Search for the cell housing the specified text and yield its (X, Y) center coordinate. 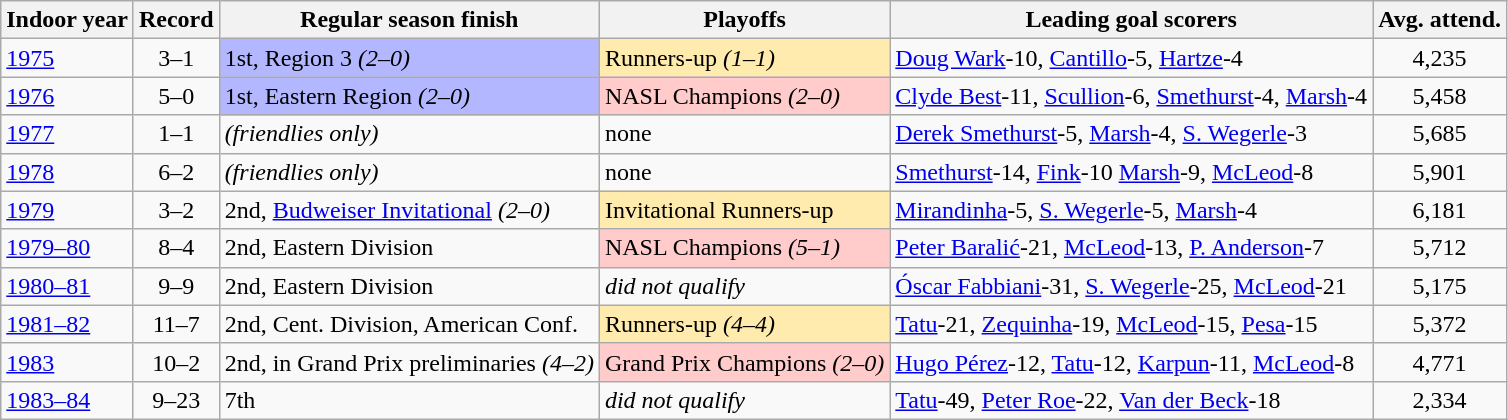
1st, Eastern Region (2–0) (409, 96)
5,901 (1440, 172)
Óscar Fabbiani-31, S. Wegerle-25, McLeod-21 (1132, 286)
5,372 (1440, 324)
5,175 (1440, 286)
1–1 (176, 134)
3–2 (176, 210)
1981–82 (68, 324)
5,712 (1440, 248)
1979–80 (68, 248)
1st, Region 3 (2–0) (409, 58)
NASL Champions (2–0) (744, 96)
8–4 (176, 248)
Regular season finish (409, 20)
6,181 (1440, 210)
7th (409, 400)
1983 (68, 362)
NASL Champions (5–1) (744, 248)
1983–84 (68, 400)
Clyde Best-11, Scullion-6, Smethurst-4, Marsh-4 (1132, 96)
9–23 (176, 400)
Doug Wark-10, Cantillo-5, Hartze-4 (1132, 58)
Leading goal scorers (1132, 20)
1976 (68, 96)
Runners-up (1–1) (744, 58)
1980–81 (68, 286)
5,685 (1440, 134)
Peter Baralić-21, McLeod-13, P. Anderson-7 (1132, 248)
Tatu-21, Zequinha-19, McLeod-15, Pesa-15 (1132, 324)
Avg. attend. (1440, 20)
Tatu-49, Peter Roe-22, Van der Beck-18 (1132, 400)
Hugo Pérez-12, Tatu-12, Karpun-11, McLeod-8 (1132, 362)
Smethurst-14, Fink-10 Marsh-9, McLeod-8 (1132, 172)
Grand Prix Champions (2–0) (744, 362)
1975 (68, 58)
2,334 (1440, 400)
1977 (68, 134)
Playoffs (744, 20)
10–2 (176, 362)
1979 (68, 210)
5,458 (1440, 96)
4,235 (1440, 58)
4,771 (1440, 362)
5–0 (176, 96)
Indoor year (68, 20)
2nd, Cent. Division, American Conf. (409, 324)
11–7 (176, 324)
2nd, Budweiser Invitational (2–0) (409, 210)
2nd, in Grand Prix preliminaries (4–2) (409, 362)
Invitational Runners-up (744, 210)
Runners-up (4–4) (744, 324)
6–2 (176, 172)
Record (176, 20)
Mirandinha-5, S. Wegerle-5, Marsh-4 (1132, 210)
Derek Smethurst-5, Marsh-4, S. Wegerle-3 (1132, 134)
1978 (68, 172)
9–9 (176, 286)
3–1 (176, 58)
